Capture the cell that displays the provided text and extract its [x, y] central coordinate. 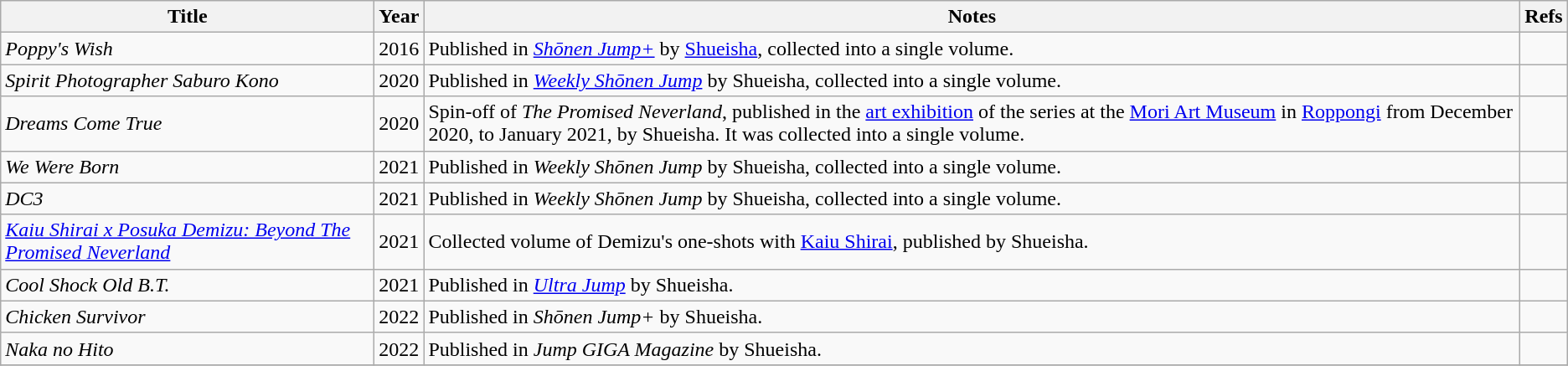
Published in Shōnen Jump+ by Shueisha, collected into a single volume. [972, 49]
Published in Jump GIGA Magazine by Shueisha. [972, 348]
2016 [399, 49]
Notes [972, 17]
Kaiu Shirai x Posuka Demizu: Beyond The Promised Neverland [188, 241]
Naka no Hito [188, 348]
Cool Shock Old B.T. [188, 285]
Published in Shōnen Jump+ by Shueisha. [972, 317]
Chicken Survivor [188, 317]
Dreams Come True [188, 124]
DC3 [188, 198]
Year [399, 17]
Title [188, 17]
Spirit Photographer Saburo Kono [188, 80]
Poppy's Wish [188, 49]
Collected volume of Demizu's one-shots with Kaiu Shirai, published by Shueisha. [972, 241]
We Were Born [188, 167]
Published in Ultra Jump by Shueisha. [972, 285]
Refs [1544, 17]
